Output the [X, Y] coordinate of the center of the cell containing the given text.  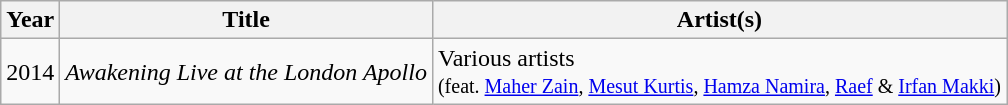
Artist(s) [719, 20]
Awakening Live at the London Apollo [246, 72]
Year [30, 20]
2014 [30, 72]
Various artists (feat. Maher Zain, Mesut Kurtis, Hamza Namira, Raef & Irfan Makki) [719, 72]
Title [246, 20]
